Return the (X, Y) coordinate for the center point of the cell that contains the specified text.  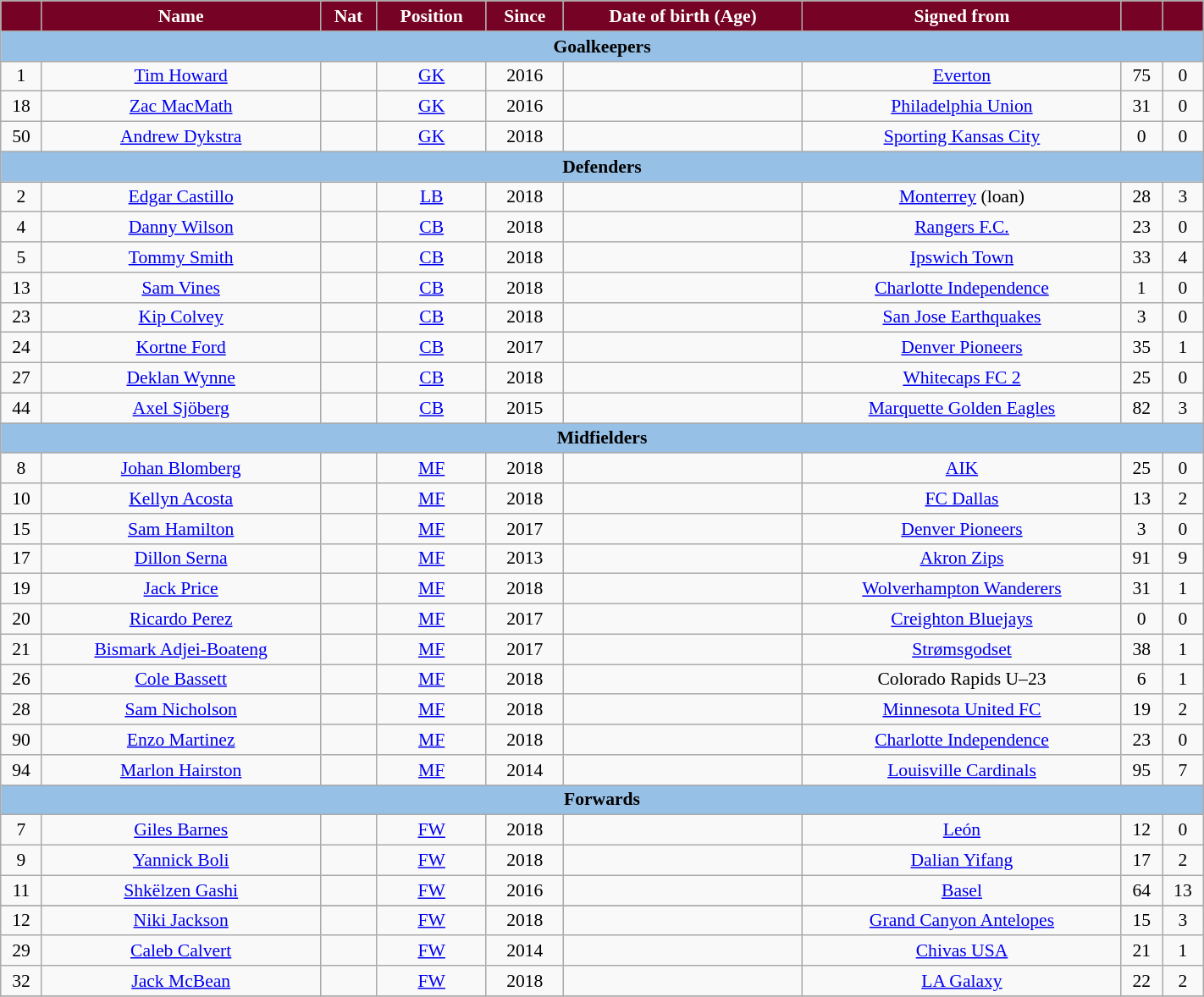
Yannick Boli (181, 861)
20 (22, 620)
26 (22, 680)
Marquette Golden Eagles (962, 408)
LB (432, 197)
Since (525, 16)
Grand Canyon Antelopes (962, 921)
Louisville Cardinals (962, 770)
Jack Price (181, 589)
11 (22, 890)
18 (22, 107)
5 (22, 257)
Position (432, 16)
90 (22, 740)
Ricardo Perez (181, 620)
27 (22, 378)
Danny Wilson (181, 228)
Midfielders (602, 438)
Kortne Ford (181, 348)
Caleb Calvert (181, 951)
32 (22, 981)
Whitecaps FC 2 (962, 378)
Philadelphia Union (962, 107)
Tim Howard (181, 76)
Giles Barnes (181, 830)
33 (1141, 257)
Signed from (962, 16)
Strømsgodset (962, 649)
Nat (349, 16)
AIK (962, 469)
29 (22, 951)
44 (22, 408)
Rangers F.C. (962, 228)
10 (22, 499)
91 (1141, 559)
Johan Blomberg (181, 469)
Name (181, 16)
Ipswich Town (962, 257)
94 (22, 770)
Marlon Hairston (181, 770)
Axel Sjöberg (181, 408)
Dalian Yifang (962, 861)
LA Galaxy (962, 981)
22 (1141, 981)
Wolverhampton Wanderers (962, 589)
Zac MacMath (181, 107)
Niki Jackson (181, 921)
64 (1141, 890)
Andrew Dykstra (181, 137)
95 (1141, 770)
8 (22, 469)
75 (1141, 76)
Enzo Martinez (181, 740)
Kip Colvey (181, 317)
82 (1141, 408)
24 (22, 348)
Sporting Kansas City (962, 137)
Shkëlzen Gashi (181, 890)
50 (22, 137)
Jack McBean (181, 981)
Creighton Bluejays (962, 620)
Date of birth (Age) (682, 16)
Cole Bassett (181, 680)
2015 (525, 408)
Dillon Serna (181, 559)
Basel (962, 890)
Deklan Wynne (181, 378)
Sam Nicholson (181, 710)
Kellyn Acosta (181, 499)
Edgar Castillo (181, 197)
Chivas USA (962, 951)
León (962, 830)
Bismark Adjei-Boateng (181, 649)
Minnesota United FC (962, 710)
6 (1141, 680)
Goalkeepers (602, 47)
Defenders (602, 167)
35 (1141, 348)
San Jose Earthquakes (962, 317)
Sam Hamilton (181, 529)
38 (1141, 649)
Monterrey (loan) (962, 197)
Everton (962, 76)
FC Dallas (962, 499)
Colorado Rapids U–23 (962, 680)
Tommy Smith (181, 257)
Forwards (602, 800)
Sam Vines (181, 288)
Akron Zips (962, 559)
2013 (525, 559)
